From the cell containing the given text, extract its center point as (X, Y) coordinate. 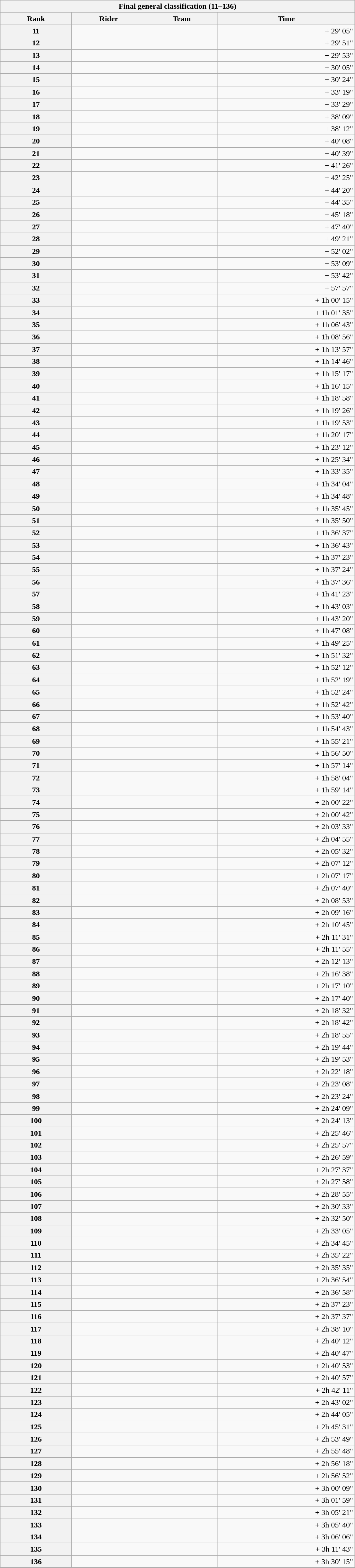
+ 47' 40" (286, 227)
127 (36, 1451)
26 (36, 215)
+ 2h 03' 33" (286, 827)
92 (36, 1023)
83 (36, 912)
76 (36, 827)
+ 30' 05" (286, 68)
+ 2h 07' 40" (286, 888)
+ 2h 33' 05" (286, 1231)
34 (36, 312)
95 (36, 1059)
+ 1h 52' 19" (286, 680)
72 (36, 778)
40 (36, 386)
42 (36, 410)
+ 42' 25" (286, 178)
+ 49' 21" (286, 239)
+ 1h 52' 42" (286, 704)
48 (36, 484)
17 (36, 104)
100 (36, 1121)
64 (36, 680)
55 (36, 570)
101 (36, 1133)
+ 2h 42' 11" (286, 1390)
+ 2h 26' 59" (286, 1158)
43 (36, 423)
+ 2h 23' 24" (286, 1096)
122 (36, 1390)
+ 2h 07' 17" (286, 876)
21 (36, 153)
Time (286, 19)
75 (36, 815)
+ 3h 30' 15" (286, 1562)
+ 44' 20" (286, 190)
+ 2h 27' 37" (286, 1170)
+ 2h 19' 53" (286, 1059)
12 (36, 43)
19 (36, 129)
29 (36, 251)
118 (36, 1341)
+ 2h 12' 13" (286, 962)
Final general classification (11–136) (177, 6)
+ 1h 57' 14" (286, 766)
+ 29' 05" (286, 31)
+ 2h 30' 33" (286, 1206)
11 (36, 31)
+ 2h 16' 38" (286, 974)
45 (36, 447)
+ 3h 01' 59" (286, 1500)
+ 52' 02" (286, 251)
+ 1h 35' 45" (286, 508)
112 (36, 1268)
+ 2h 56' 52" (286, 1476)
+ 1h 41' 23" (286, 594)
28 (36, 239)
13 (36, 55)
+ 33' 29" (286, 104)
73 (36, 790)
78 (36, 851)
+ 1h 33' 35" (286, 472)
47 (36, 472)
85 (36, 937)
+ 2h 24' 13" (286, 1121)
18 (36, 116)
89 (36, 986)
+ 2h 28' 55" (286, 1194)
+ 2h 17' 10" (286, 986)
+ 1h 56' 50" (286, 753)
+ 2h 55' 48" (286, 1451)
107 (36, 1206)
129 (36, 1476)
+ 1h 36' 43" (286, 545)
+ 1h 53' 40" (286, 716)
+ 1h 15' 17" (286, 374)
68 (36, 729)
84 (36, 925)
+ 2h 40' 53" (286, 1366)
Team (182, 19)
+ 2h 53' 49" (286, 1439)
77 (36, 839)
+ 2h 32' 50" (286, 1219)
104 (36, 1170)
+ 1h 18' 58" (286, 398)
+ 2h 00' 22" (286, 802)
38 (36, 362)
110 (36, 1243)
+ 2h 34' 45" (286, 1243)
109 (36, 1231)
88 (36, 974)
+ 45' 18" (286, 215)
32 (36, 288)
+ 33' 19" (286, 92)
+ 2h 44' 05" (286, 1415)
+ 2h 11' 55" (286, 949)
+ 29' 53" (286, 55)
+ 2h 36' 54" (286, 1280)
+ 2h 40' 12" (286, 1341)
+ 57' 57" (286, 288)
+ 2h 45' 31" (286, 1427)
Rider (109, 19)
+ 2h 25' 57" (286, 1145)
+ 3h 00' 09" (286, 1488)
93 (36, 1035)
113 (36, 1280)
41 (36, 398)
+ 1h 49' 25" (286, 643)
23 (36, 178)
+ 1h 16' 15" (286, 386)
99 (36, 1108)
+ 2h 19' 44" (286, 1047)
120 (36, 1366)
49 (36, 496)
74 (36, 802)
87 (36, 962)
16 (36, 92)
61 (36, 643)
44 (36, 435)
+ 2h 00' 42" (286, 815)
97 (36, 1084)
+ 2h 25' 46" (286, 1133)
+ 2h 43' 02" (286, 1402)
135 (36, 1549)
116 (36, 1316)
+ 2h 17' 40" (286, 998)
58 (36, 606)
31 (36, 276)
+ 1h 19' 26" (286, 410)
117 (36, 1329)
94 (36, 1047)
121 (36, 1378)
+ 29' 51" (286, 43)
+ 1h 37' 23" (286, 558)
+ 1h 06' 43" (286, 325)
+ 40' 08" (286, 141)
60 (36, 631)
+ 1h 14' 46" (286, 362)
22 (36, 166)
37 (36, 349)
105 (36, 1182)
+ 2h 22' 18" (286, 1072)
96 (36, 1072)
91 (36, 1010)
+ 2h 18' 42" (286, 1023)
80 (36, 876)
35 (36, 325)
+ 1h 13' 57" (286, 349)
+ 1h 08' 56" (286, 337)
+ 1h 25' 34" (286, 459)
50 (36, 508)
+ 38' 12" (286, 129)
+ 2h 18' 55" (286, 1035)
+ 1h 59' 14" (286, 790)
53 (36, 545)
+ 1h 35' 50" (286, 521)
+ 40' 39" (286, 153)
130 (36, 1488)
103 (36, 1158)
+ 2h 38' 10" (286, 1329)
+ 2h 10' 45" (286, 925)
Rank (36, 19)
81 (36, 888)
15 (36, 80)
24 (36, 190)
82 (36, 900)
98 (36, 1096)
+ 2h 37' 37" (286, 1316)
133 (36, 1525)
108 (36, 1219)
+ 2h 09' 16" (286, 912)
119 (36, 1353)
+ 2h 11' 31" (286, 937)
30 (36, 263)
+ 1h 00' 15" (286, 300)
+ 1h 52' 24" (286, 692)
59 (36, 619)
25 (36, 202)
52 (36, 533)
111 (36, 1255)
66 (36, 704)
56 (36, 582)
+ 2h 23' 08" (286, 1084)
+ 3h 11' 43" (286, 1549)
+ 1h 01' 35" (286, 312)
70 (36, 753)
+ 1h 54' 43" (286, 729)
36 (36, 337)
126 (36, 1439)
+ 2h 40' 57" (286, 1378)
+ 1h 58' 04" (286, 778)
132 (36, 1512)
106 (36, 1194)
27 (36, 227)
+ 2h 37' 23" (286, 1304)
+ 1h 51' 32" (286, 655)
+ 2h 35' 22" (286, 1255)
+ 2h 07' 12" (286, 863)
33 (36, 300)
+ 38' 09" (286, 116)
62 (36, 655)
20 (36, 141)
+ 3h 05' 40" (286, 1525)
124 (36, 1415)
123 (36, 1402)
+ 2h 18' 32" (286, 1010)
+ 1h 19' 53" (286, 423)
67 (36, 716)
128 (36, 1463)
+ 1h 20' 17" (286, 435)
+ 1h 37' 36" (286, 582)
86 (36, 949)
+ 30' 24" (286, 80)
+ 2h 24' 09" (286, 1108)
+ 1h 36' 37" (286, 533)
131 (36, 1500)
69 (36, 741)
+ 53' 09" (286, 263)
+ 2h 35' 35" (286, 1268)
+ 3h 05' 21" (286, 1512)
+ 44' 35" (286, 202)
90 (36, 998)
+ 2h 40' 47" (286, 1353)
+ 2h 56' 18" (286, 1463)
102 (36, 1145)
+ 41' 26" (286, 166)
+ 1h 37' 24" (286, 570)
46 (36, 459)
+ 1h 47' 08" (286, 631)
+ 1h 23' 12" (286, 447)
39 (36, 374)
+ 2h 08' 53" (286, 900)
+ 1h 43' 03" (286, 606)
54 (36, 558)
+ 1h 52' 12" (286, 668)
+ 3h 06' 06" (286, 1537)
+ 2h 27' 58" (286, 1182)
65 (36, 692)
14 (36, 68)
114 (36, 1292)
+ 2h 05' 32" (286, 851)
+ 2h 36' 58" (286, 1292)
79 (36, 863)
125 (36, 1427)
+ 1h 34' 04" (286, 484)
134 (36, 1537)
63 (36, 668)
115 (36, 1304)
+ 53' 42" (286, 276)
51 (36, 521)
71 (36, 766)
136 (36, 1562)
57 (36, 594)
+ 1h 55' 21" (286, 741)
+ 1h 34' 48" (286, 496)
+ 2h 04' 55" (286, 839)
+ 1h 43' 20" (286, 619)
